Find where the given text appears and provide that cell's center as [x, y] coordinate. 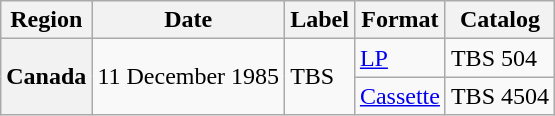
LP [400, 58]
Cassette [400, 96]
Region [46, 20]
Catalog [500, 20]
TBS 504 [500, 58]
Format [400, 20]
TBS [320, 77]
TBS 4504 [500, 96]
Canada [46, 77]
11 December 1985 [188, 77]
Date [188, 20]
Label [320, 20]
